Identify which cell holds the provided text, then report its (X, Y) central coordinate. 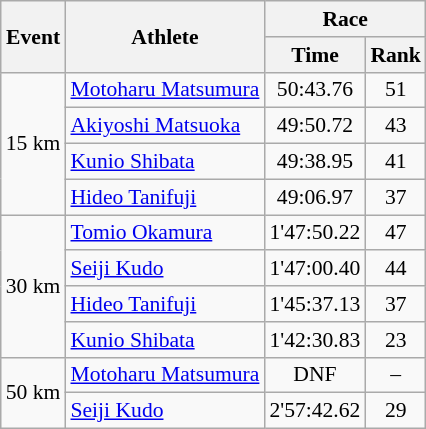
29 (396, 411)
50 km (34, 392)
30 km (34, 286)
49:06.97 (314, 197)
1'47:50.22 (314, 233)
51 (396, 90)
41 (396, 162)
1'45:37.13 (314, 304)
Rank (396, 55)
15 km (34, 143)
50:43.76 (314, 90)
Tomio Okamura (164, 233)
DNF (314, 375)
Time (314, 55)
Event (34, 36)
Athlete (164, 36)
Akiyoshi Matsuoka (164, 126)
47 (396, 233)
– (396, 375)
44 (396, 269)
23 (396, 340)
43 (396, 126)
2'57:42.62 (314, 411)
49:38.95 (314, 162)
1'47:00.40 (314, 269)
49:50.72 (314, 126)
Race (345, 19)
1'42:30.83 (314, 340)
